Capture the cell that displays the provided text and extract its (x, y) central coordinate. 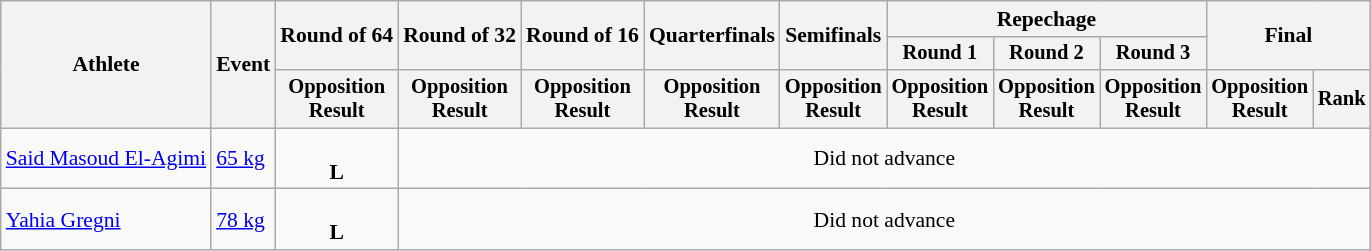
Round of 32 (460, 36)
Said Masoud El-Agimi (106, 158)
Repechage (1047, 19)
65 kg (243, 158)
Round 1 (940, 54)
Athlete (106, 64)
Yahia Gregni (106, 220)
Round 3 (1154, 54)
Round 2 (1046, 54)
Rank (1342, 99)
78 kg (243, 220)
Round of 64 (336, 36)
Quarterfinals (712, 36)
Event (243, 64)
Semifinals (834, 36)
Final (1288, 36)
Round of 16 (582, 36)
